Return the (x, y) coordinate for the center point of the cell that contains the specified text.  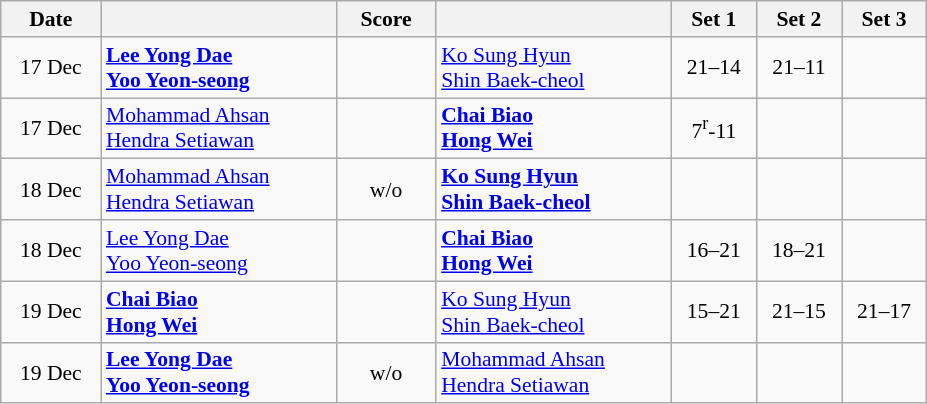
Date (51, 19)
7r-11 (714, 128)
21–15 (798, 312)
16–21 (714, 250)
21–11 (798, 68)
Set 2 (798, 19)
Set 3 (884, 19)
21–17 (884, 312)
21–14 (714, 68)
Set 1 (714, 19)
Score (386, 19)
18–21 (798, 250)
15–21 (714, 312)
